Capture the cell that displays the provided text and extract its [x, y] central coordinate. 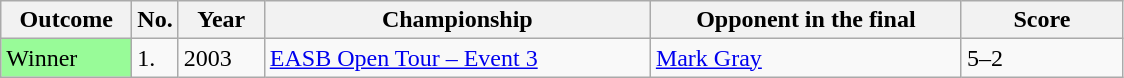
Score [1042, 20]
EASB Open Tour – Event 3 [457, 58]
Championship [457, 20]
5–2 [1042, 58]
2003 [221, 58]
Opponent in the final [806, 20]
No. [155, 20]
Mark Gray [806, 58]
Outcome [66, 20]
Winner [66, 58]
1. [155, 58]
Year [221, 20]
